From the cell containing the given text, extract its center point as [x, y] coordinate. 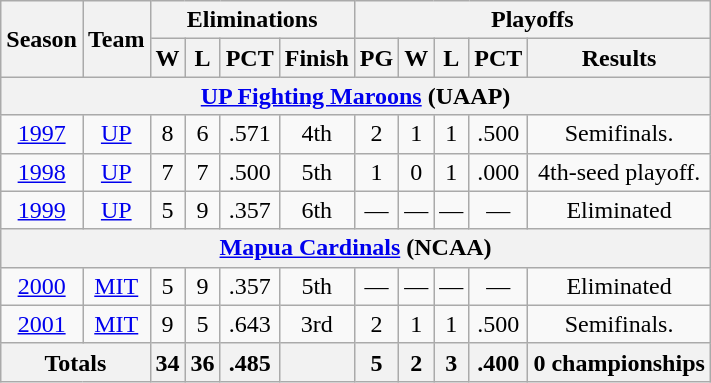
.485 [250, 362]
Totals [76, 362]
Season [42, 39]
UP Fighting Maroons (UAAP) [356, 96]
8 [168, 134]
34 [168, 362]
2001 [42, 324]
6 [202, 134]
Team [116, 39]
1999 [42, 210]
Results [619, 58]
6th [316, 210]
3rd [316, 324]
0 championships [619, 362]
3 [452, 362]
Playoffs [532, 20]
4th-seed playoff. [619, 172]
.643 [250, 324]
.000 [498, 172]
36 [202, 362]
.400 [498, 362]
Finish [316, 58]
2000 [42, 286]
1997 [42, 134]
Mapua Cardinals (NCAA) [356, 248]
PG [376, 58]
1998 [42, 172]
0 [416, 172]
4th [316, 134]
Eliminations [252, 20]
.571 [250, 134]
